Capture the cell that displays the provided text and extract its (x, y) central coordinate. 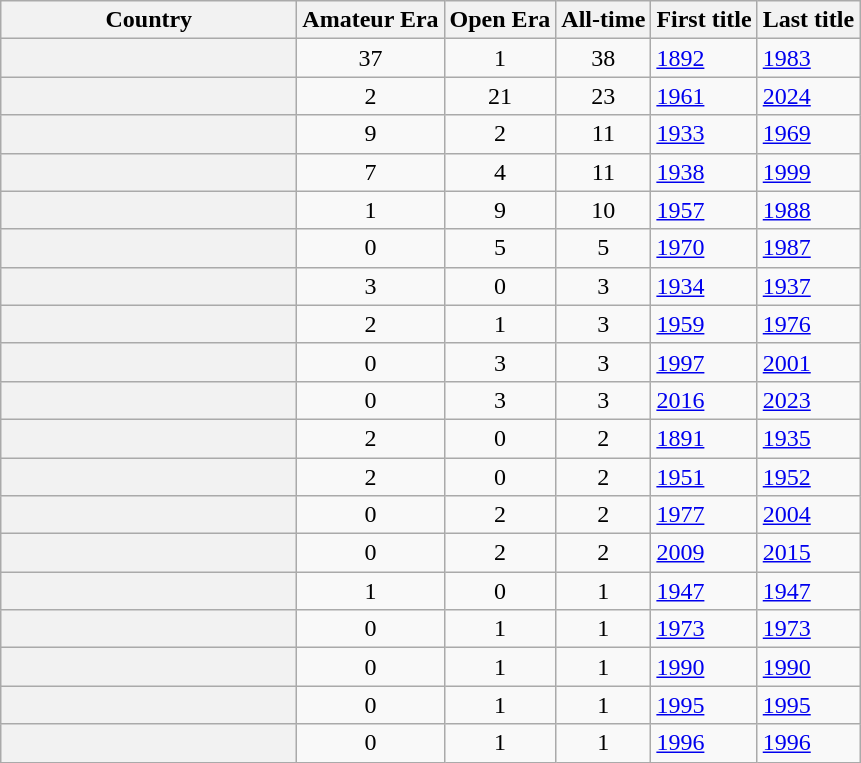
All-time (604, 20)
23 (604, 96)
1969 (808, 134)
1997 (704, 362)
2024 (808, 96)
2009 (704, 553)
1957 (704, 210)
Country (149, 20)
2015 (808, 553)
2016 (704, 400)
1934 (704, 286)
21 (500, 96)
1892 (704, 58)
1952 (808, 477)
38 (604, 58)
1937 (808, 286)
1988 (808, 210)
First title (704, 20)
4 (500, 172)
1999 (808, 172)
2023 (808, 400)
Open Era (500, 20)
1938 (704, 172)
1933 (704, 134)
37 (370, 58)
1951 (704, 477)
Amateur Era (370, 20)
Last title (808, 20)
1959 (704, 324)
2004 (808, 515)
7 (370, 172)
2001 (808, 362)
1891 (704, 438)
1987 (808, 248)
1983 (808, 58)
1961 (704, 96)
1976 (808, 324)
1970 (704, 248)
1935 (808, 438)
1977 (704, 515)
10 (604, 210)
